Identify which cell holds the provided text, then report its [X, Y] central coordinate. 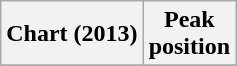
Peakposition [189, 34]
Chart (2013) [72, 34]
